Pinpoint the cell where the given text exists, returning its (X, Y) midpoint coordinate. 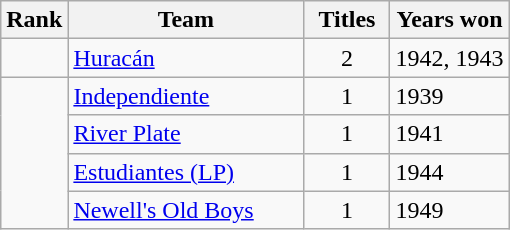
Independiente (186, 96)
Rank (34, 20)
2 (347, 58)
1944 (450, 172)
River Plate (186, 134)
1939 (450, 96)
Estudiantes (LP) (186, 172)
Team (186, 20)
Huracán (186, 58)
Newell's Old Boys (186, 210)
Years won (450, 20)
1941 (450, 134)
1942, 1943 (450, 58)
1949 (450, 210)
Titles (347, 20)
